Pinpoint the cell where the given text exists, returning its [x, y] midpoint coordinate. 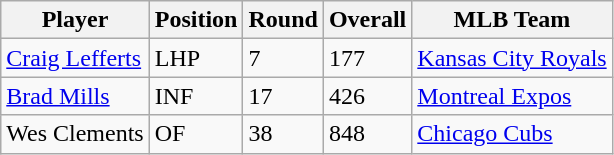
177 [367, 58]
INF [196, 96]
7 [283, 58]
Position [196, 20]
Kansas City Royals [512, 58]
Craig Lefferts [75, 58]
Overall [367, 20]
Chicago Cubs [512, 134]
Player [75, 20]
LHP [196, 58]
426 [367, 96]
Brad Mills [75, 96]
17 [283, 96]
Wes Clements [75, 134]
38 [283, 134]
Round [283, 20]
Montreal Expos [512, 96]
MLB Team [512, 20]
OF [196, 134]
848 [367, 134]
